Search for the cell housing the specified text and yield its (x, y) center coordinate. 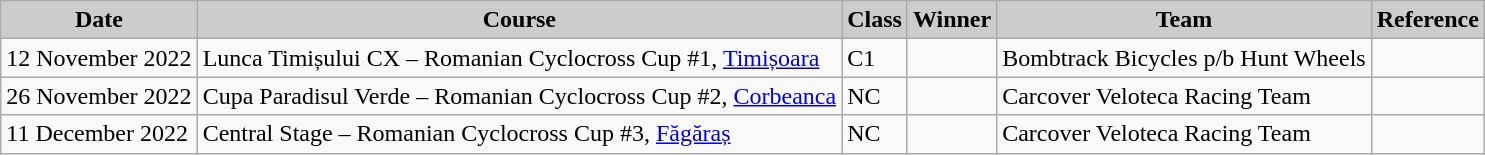
Bombtrack Bicycles p/b Hunt Wheels (1184, 58)
11 December 2022 (99, 134)
Team (1184, 20)
Date (99, 20)
Reference (1428, 20)
Winner (952, 20)
12 November 2022 (99, 58)
Central Stage – Romanian Cyclocross Cup #3, Făgăraș (520, 134)
Lunca Timișului CX – Romanian Cyclocross Cup #1, Timișoara (520, 58)
C1 (875, 58)
Class (875, 20)
26 November 2022 (99, 96)
Cupa Paradisul Verde – Romanian Cyclocross Cup #2, Corbeanca (520, 96)
Course (520, 20)
